For the text-containing cell, return its midpoint in [x, y] coordinate format. 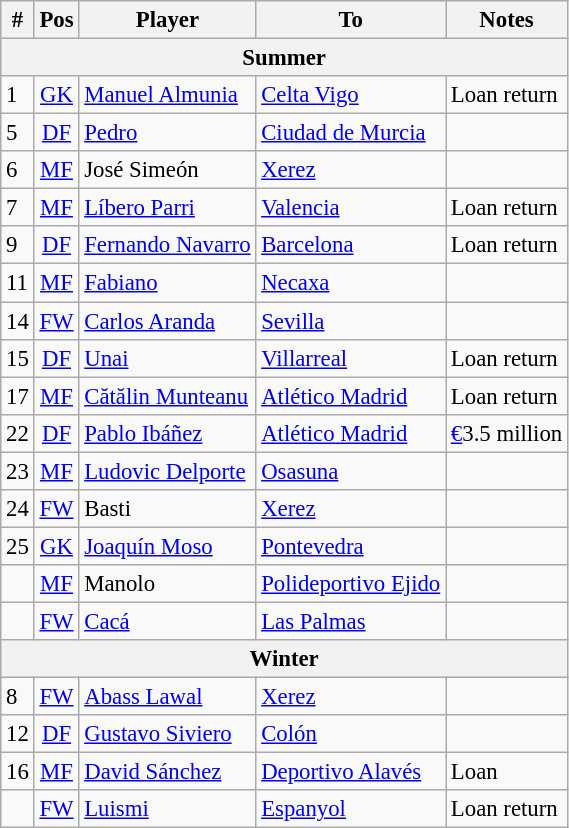
Villarreal [351, 358]
7 [18, 208]
Celta Vigo [351, 95]
€3.5 million [507, 433]
Player [168, 20]
Pos [56, 20]
Winter [284, 659]
Valencia [351, 208]
Osasuna [351, 471]
José Simeón [168, 170]
Sevilla [351, 321]
24 [18, 509]
5 [18, 133]
25 [18, 546]
Summer [284, 58]
Joaquín Moso [168, 546]
Espanyol [351, 809]
Ciudad de Murcia [351, 133]
8 [18, 697]
Carlos Aranda [168, 321]
# [18, 20]
23 [18, 471]
Polideportivo Ejido [351, 584]
Notes [507, 20]
Luismi [168, 809]
Loan [507, 772]
Fabiano [168, 283]
9 [18, 245]
Colón [351, 734]
Líbero Parri [168, 208]
To [351, 20]
15 [18, 358]
17 [18, 396]
David Sánchez [168, 772]
Unai [168, 358]
Pontevedra [351, 546]
Barcelona [351, 245]
Ludovic Delporte [168, 471]
22 [18, 433]
Manuel Almunia [168, 95]
Basti [168, 509]
16 [18, 772]
Cacá [168, 621]
Gustavo Siviero [168, 734]
Cătălin Munteanu [168, 396]
12 [18, 734]
Abass Lawal [168, 697]
Fernando Navarro [168, 245]
6 [18, 170]
Deportivo Alavés [351, 772]
14 [18, 321]
Las Palmas [351, 621]
Necaxa [351, 283]
11 [18, 283]
Pablo Ibáñez [168, 433]
Pedro [168, 133]
Manolo [168, 584]
1 [18, 95]
